Identify which cell holds the provided text, then report its [X, Y] central coordinate. 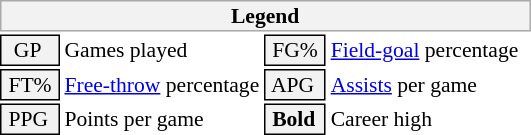
Free-throw percentage [162, 85]
Games played [162, 50]
Legend [265, 16]
Assists per game [430, 85]
FG% [295, 50]
Field-goal percentage [430, 50]
FT% [30, 85]
APG [295, 85]
GP [30, 50]
